Detect which cell encompasses the target text, then output its [x, y] center coordinate. 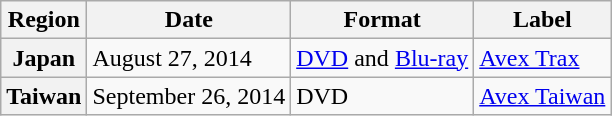
Format [382, 20]
Region [44, 20]
September 26, 2014 [189, 96]
DVD [382, 96]
Japan [44, 58]
DVD and Blu-ray [382, 58]
Date [189, 20]
Avex Trax [542, 58]
Taiwan [44, 96]
Label [542, 20]
August 27, 2014 [189, 58]
Avex Taiwan [542, 96]
